Return (X, Y) of the center of cell containing provided text 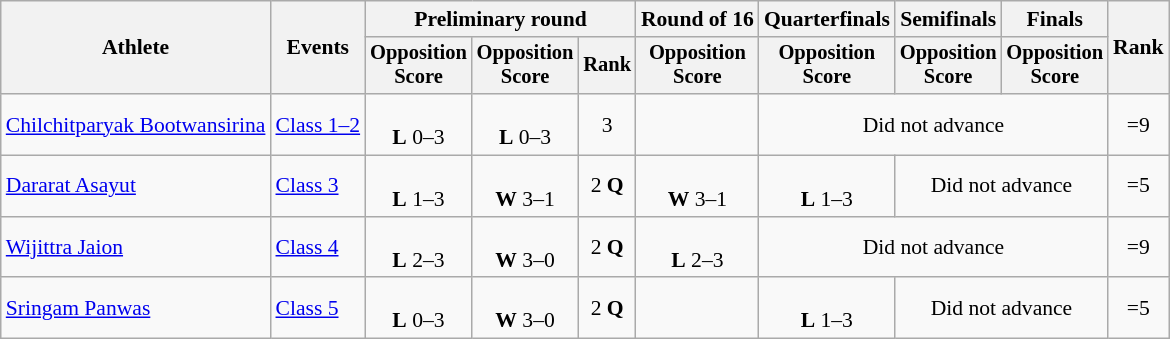
Quarterfinals (827, 19)
Wijittra Jaion (136, 248)
Semifinals (948, 19)
Sringam Panwas (136, 308)
Dararat Asayut (136, 186)
Class 4 (318, 248)
Class 5 (318, 308)
Chilchitparyak Bootwansirina (136, 124)
Events (318, 48)
Preliminary round (500, 19)
Athlete (136, 48)
3 (607, 124)
Class 3 (318, 186)
Round of 16 (698, 19)
Finals (1054, 19)
Class 1–2 (318, 124)
